Detect which cell encompasses the target text, then output its [x, y] center coordinate. 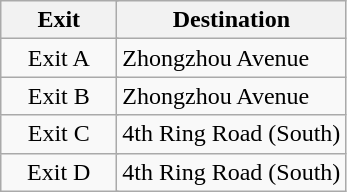
Exit D [59, 172]
Exit A [59, 58]
Exit C [59, 134]
Exit B [59, 96]
Destination [232, 20]
Exit [59, 20]
